Find where the given text appears and provide that cell's center as (X, Y) coordinate. 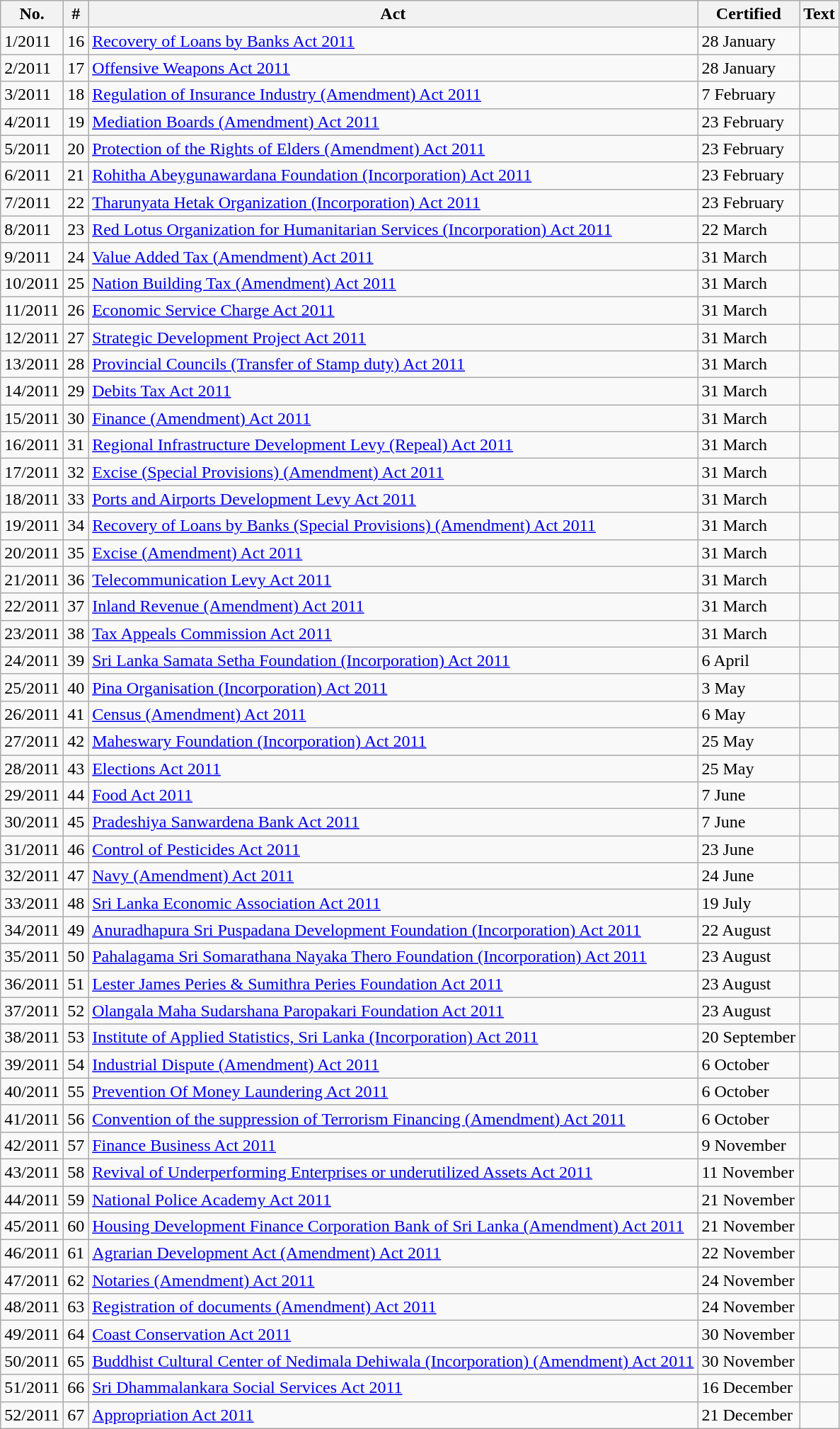
55 (76, 1091)
63 (76, 1307)
23 (76, 229)
66 (76, 1388)
40 (76, 687)
20 September (749, 1038)
5/2011 (33, 149)
35 (76, 553)
22/2011 (33, 607)
19 July (749, 903)
18 (76, 95)
Maheswary Foundation (Incorporation) Act 2011 (393, 741)
# (76, 14)
54 (76, 1064)
22 August (749, 930)
Anuradhapura Sri Puspadana Development Foundation (Incorporation) Act 2011 (393, 930)
Nation Building Tax (Amendment) Act 2011 (393, 283)
Text (819, 14)
Pina Organisation (Incorporation) Act 2011 (393, 687)
Pradeshiya Sanwardena Bank Act 2011 (393, 822)
14/2011 (33, 391)
44/2011 (33, 1200)
42/2011 (33, 1145)
47 (76, 876)
50 (76, 957)
43/2011 (33, 1172)
22 November (749, 1253)
Appropriation Act 2011 (393, 1415)
35/2011 (33, 957)
41 (76, 714)
2/2011 (33, 68)
20/2011 (33, 553)
58 (76, 1172)
45/2011 (33, 1227)
47/2011 (33, 1280)
26/2011 (33, 714)
30 (76, 418)
27 (76, 338)
40/2011 (33, 1091)
19 (76, 122)
45 (76, 822)
Agrarian Development Act (Amendment) Act 2011 (393, 1253)
Inland Revenue (Amendment) Act 2011 (393, 607)
20 (76, 149)
46 (76, 849)
51 (76, 984)
Ports and Airports Development Levy Act 2011 (393, 499)
Excise (Amendment) Act 2011 (393, 553)
60 (76, 1227)
9/2011 (33, 256)
44 (76, 796)
52/2011 (33, 1415)
16/2011 (33, 445)
7/2011 (33, 202)
48 (76, 903)
15/2011 (33, 418)
Protection of the Rights of Elders (Amendment) Act 2011 (393, 149)
18/2011 (33, 499)
17 (76, 68)
7 February (749, 95)
27/2011 (33, 741)
32 (76, 472)
61 (76, 1253)
24 June (749, 876)
53 (76, 1038)
Strategic Development Project Act 2011 (393, 338)
Prevention Of Money Laundering Act 2011 (393, 1091)
21 (76, 176)
Sri Lanka Economic Association Act 2011 (393, 903)
Debits Tax Act 2011 (393, 391)
Notaries (Amendment) Act 2011 (393, 1280)
Control of Pesticides Act 2011 (393, 849)
19/2011 (33, 526)
Olangala Maha Sudarshana Paropakari Foundation Act 2011 (393, 1011)
32/2011 (33, 876)
29/2011 (33, 796)
51/2011 (33, 1388)
Elections Act 2011 (393, 768)
11/2011 (33, 310)
6/2011 (33, 176)
3/2011 (33, 95)
Finance Business Act 2011 (393, 1145)
Navy (Amendment) Act 2011 (393, 876)
8/2011 (33, 229)
21 December (749, 1415)
64 (76, 1334)
39/2011 (33, 1064)
42 (76, 741)
48/2011 (33, 1307)
National Police Academy Act 2011 (393, 1200)
Sri Dhammalankara Social Services Act 2011 (393, 1388)
11 November (749, 1172)
Certified (749, 14)
50/2011 (33, 1361)
Act (393, 14)
6 May (749, 714)
Registration of documents (Amendment) Act 2011 (393, 1307)
Industrial Dispute (Amendment) Act 2011 (393, 1064)
62 (76, 1280)
Recovery of Loans by Banks Act 2011 (393, 41)
22 (76, 202)
Revival of Underperforming Enterprises or underutilized Assets Act 2011 (393, 1172)
16 December (749, 1388)
31 (76, 445)
34 (76, 526)
10/2011 (33, 283)
23 June (749, 849)
No. (33, 14)
Finance (Amendment) Act 2011 (393, 418)
33/2011 (33, 903)
38/2011 (33, 1038)
22 March (749, 229)
12/2011 (33, 338)
46/2011 (33, 1253)
Rohitha Abeygunawardana Foundation (Incorporation) Act 2011 (393, 176)
31/2011 (33, 849)
39 (76, 660)
Mediation Boards (Amendment) Act 2011 (393, 122)
29 (76, 391)
23/2011 (33, 633)
Tax Appeals Commission Act 2011 (393, 633)
30/2011 (33, 822)
Offensive Weapons Act 2011 (393, 68)
25 (76, 283)
Excise (Special Provisions) (Amendment) Act 2011 (393, 472)
13/2011 (33, 365)
Institute of Applied Statistics, Sri Lanka (Incorporation) Act 2011 (393, 1038)
36 (76, 580)
65 (76, 1361)
49 (76, 930)
16 (76, 41)
Value Added Tax (Amendment) Act 2011 (393, 256)
Provincial Councils (Transfer of Stamp duty) Act 2011 (393, 365)
9 November (749, 1145)
59 (76, 1200)
49/2011 (33, 1334)
24 (76, 256)
Housing Development Finance Corporation Bank of Sri Lanka (Amendment) Act 2011 (393, 1227)
37 (76, 607)
34/2011 (33, 930)
Regulation of Insurance Industry (Amendment) Act 2011 (393, 95)
33 (76, 499)
43 (76, 768)
Recovery of Loans by Banks (Special Provisions) (Amendment) Act 2011 (393, 526)
26 (76, 310)
Census (Amendment) Act 2011 (393, 714)
38 (76, 633)
36/2011 (33, 984)
Tharunyata Hetak Organization (Incorporation) Act 2011 (393, 202)
Food Act 2011 (393, 796)
24/2011 (33, 660)
4/2011 (33, 122)
3 May (749, 687)
67 (76, 1415)
6 April (749, 660)
28/2011 (33, 768)
52 (76, 1011)
56 (76, 1118)
Red Lotus Organization for Humanitarian Services (Incorporation) Act 2011 (393, 229)
Buddhist Cultural Center of Nedimala Dehiwala (Incorporation) (Amendment) Act 2011 (393, 1361)
Coast Conservation Act 2011 (393, 1334)
Lester James Peries & Sumithra Peries Foundation Act 2011 (393, 984)
41/2011 (33, 1118)
25/2011 (33, 687)
21/2011 (33, 580)
Convention of the suppression of Terrorism Financing (Amendment) Act 2011 (393, 1118)
Regional Infrastructure Development Levy (Repeal) Act 2011 (393, 445)
1/2011 (33, 41)
57 (76, 1145)
Economic Service Charge Act 2011 (393, 310)
Pahalagama Sri Somarathana Nayaka Thero Foundation (Incorporation) Act 2011 (393, 957)
Sri Lanka Samata Setha Foundation (Incorporation) Act 2011 (393, 660)
17/2011 (33, 472)
28 (76, 365)
37/2011 (33, 1011)
Telecommunication Levy Act 2011 (393, 580)
